Extract the [x, y] coordinate from the center of the cell holding the provided text.  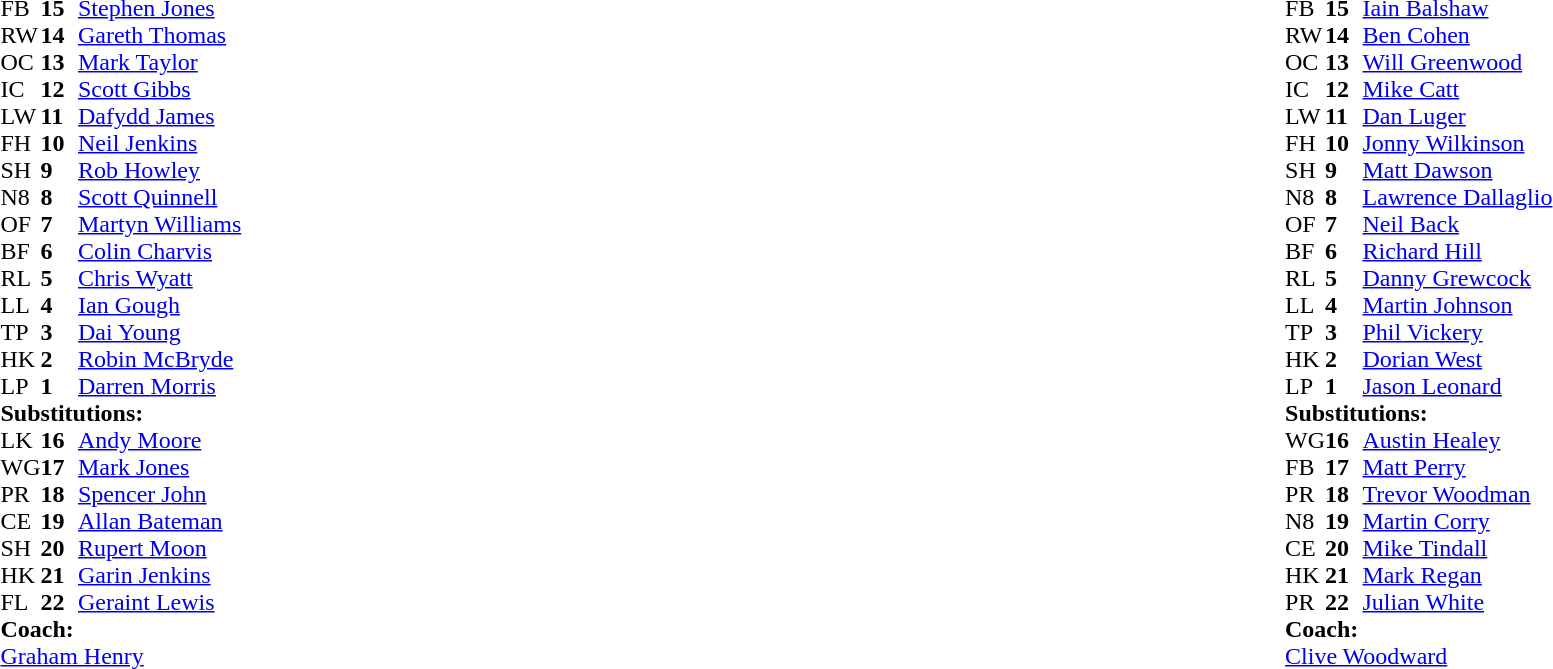
Julian White [1458, 602]
Jonny Wilkinson [1458, 144]
Matt Dawson [1458, 170]
Neil Back [1458, 224]
Phil Vickery [1458, 332]
Dai Young [160, 332]
Rupert Moon [160, 548]
Trevor Woodman [1458, 494]
Graham Henry [120, 656]
Neil Jenkins [160, 144]
Dorian West [1458, 360]
Robin McBryde [160, 360]
Ben Cohen [1458, 36]
FB [1305, 468]
Mark Jones [160, 468]
Spencer John [160, 494]
Mike Catt [1458, 90]
Scott Gibbs [160, 90]
Dan Luger [1458, 116]
Allan Bateman [160, 522]
Martin Corry [1458, 522]
Chris Wyatt [160, 278]
Mike Tindall [1458, 548]
Colin Charvis [160, 252]
Will Greenwood [1458, 62]
Rob Howley [160, 170]
FL [20, 602]
LK [20, 440]
Dafydd James [160, 116]
Mark Taylor [160, 62]
Scott Quinnell [160, 198]
Gareth Thomas [160, 36]
Martyn Williams [160, 224]
Lawrence Dallaglio [1458, 198]
Darren Morris [160, 386]
Andy Moore [160, 440]
Richard Hill [1458, 252]
Jason Leonard [1458, 386]
Clive Woodward [1418, 656]
Mark Regan [1458, 576]
Garin Jenkins [160, 576]
Danny Grewcock [1458, 278]
Martin Johnson [1458, 306]
Geraint Lewis [160, 602]
Matt Perry [1458, 468]
Austin Healey [1458, 440]
Ian Gough [160, 306]
